Capture the cell that displays the provided text and extract its [x, y] central coordinate. 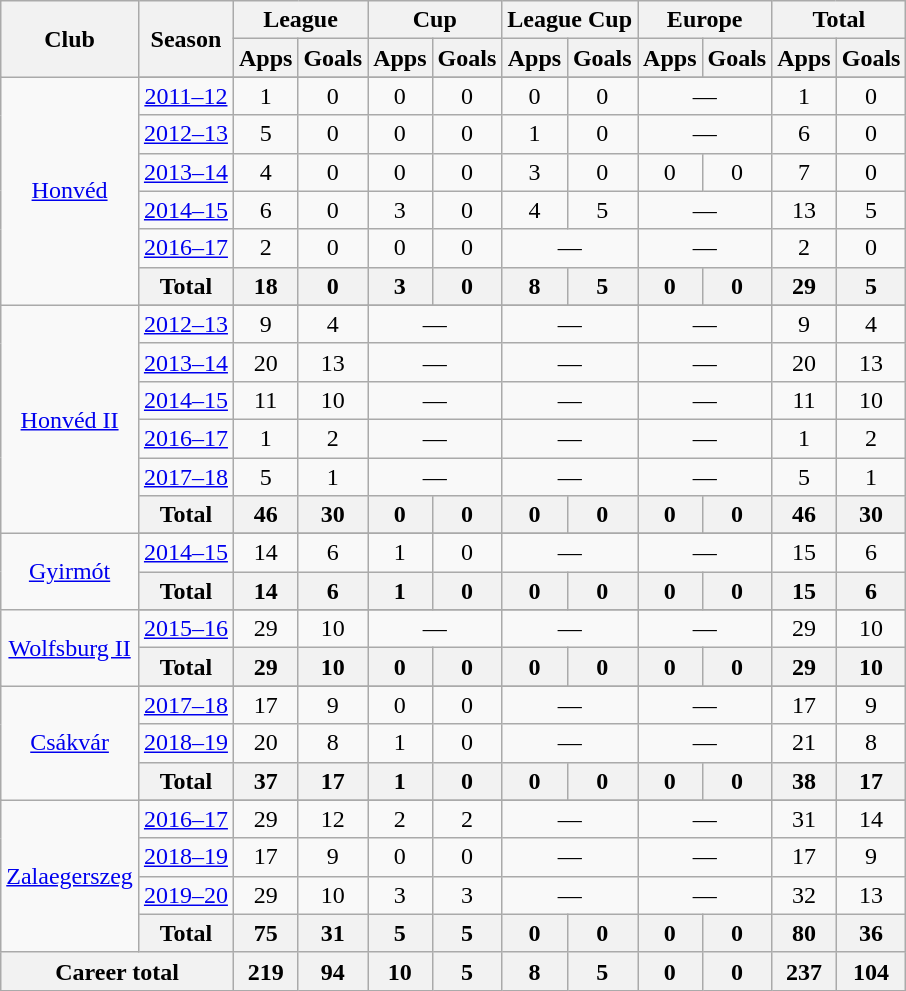
Europe [705, 20]
104 [871, 971]
32 [804, 895]
Csákvár [70, 743]
21 [804, 743]
League [300, 20]
237 [804, 971]
Season [186, 39]
Wolfsburg II [70, 648]
38 [804, 781]
Zalaegerszeg [70, 876]
Club [70, 39]
Career total [118, 971]
37 [265, 781]
Gyirmót [70, 572]
12 [333, 819]
Honvéd [70, 191]
2015–16 [186, 629]
18 [265, 286]
Cup [435, 20]
219 [265, 971]
2011–12 [186, 96]
Honvéd II [70, 419]
League Cup [570, 20]
2019–20 [186, 895]
80 [804, 933]
7 [804, 172]
75 [265, 933]
94 [333, 971]
36 [871, 933]
